Search for the cell housing the specified text and yield its (x, y) center coordinate. 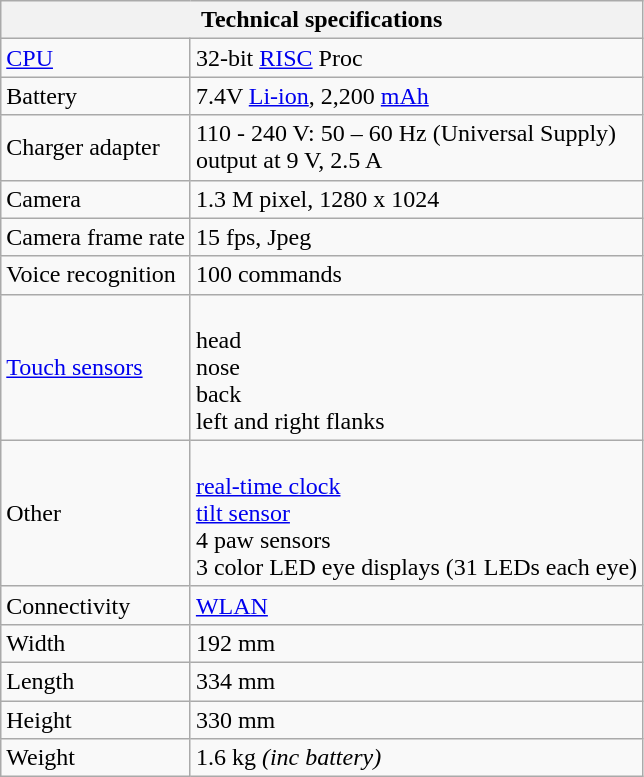
Battery (96, 96)
CPU (96, 58)
Camera frame rate (96, 237)
Height (96, 719)
330 mm (416, 719)
100 commands (416, 275)
WLAN (416, 605)
real-time clock tilt sensor 4 paw sensors 3 color LED eye displays (31 LEDs each eye) (416, 513)
Width (96, 643)
Touch sensors (96, 367)
1.6 kg (inc battery) (416, 758)
Voice recognition (96, 275)
32-bit RISC Proc (416, 58)
Weight (96, 758)
Technical specifications (322, 20)
Charger adapter (96, 148)
334 mm (416, 681)
Other (96, 513)
head nose back left and right flanks (416, 367)
Length (96, 681)
Camera (96, 199)
Connectivity (96, 605)
15 fps, Jpeg (416, 237)
1.3 M pixel, 1280 x 1024 (416, 199)
110 - 240 V: 50 – 60 Hz (Universal Supply)output at 9 V, 2.5 A (416, 148)
7.4V Li-ion, 2,200 mAh (416, 96)
192 mm (416, 643)
